Detect which cell encompasses the target text, then output its [x, y] center coordinate. 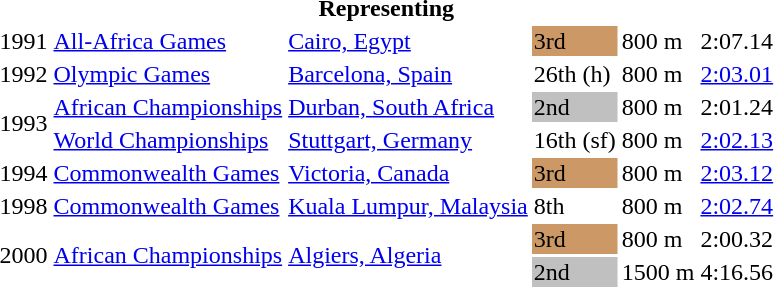
Olympic Games [168, 74]
Algiers, Algeria [408, 256]
All-Africa Games [168, 41]
Cairo, Egypt [408, 41]
8th [574, 206]
Barcelona, Spain [408, 74]
Kuala Lumpur, Malaysia [408, 206]
World Championships [168, 140]
Stuttgart, Germany [408, 140]
Victoria, Canada [408, 173]
1500 m [658, 272]
26th (h) [574, 74]
Durban, South Africa [408, 107]
16th (sf) [574, 140]
